Determine the [X, Y] coordinate at the center of the cell enclosing the given text.  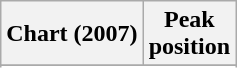
Peakposition [189, 34]
Chart (2007) [72, 34]
